For the text-containing cell, return its midpoint in (x, y) coordinate format. 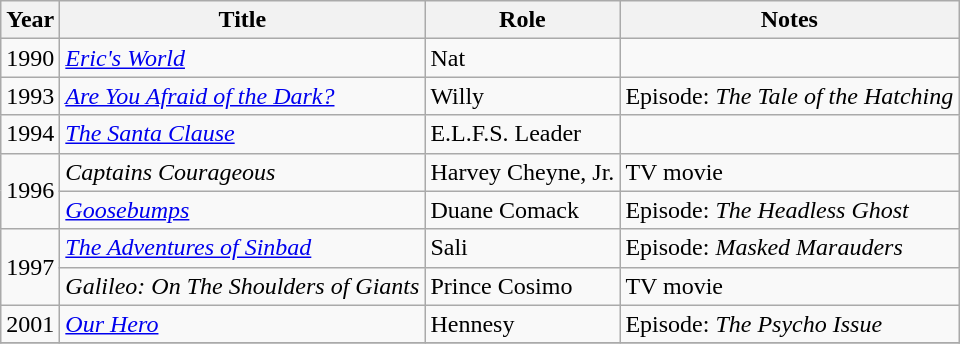
Willy (522, 96)
1994 (30, 134)
Role (522, 20)
Notes (790, 20)
Episode: The Tale of the Hatching (790, 96)
The Adventures of Sinbad (242, 248)
Hennesy (522, 324)
Eric's World (242, 58)
Title (242, 20)
1997 (30, 267)
Are You Afraid of the Dark? (242, 96)
1996 (30, 191)
Nat (522, 58)
Prince Cosimo (522, 286)
Captains Courageous (242, 172)
Episode: The Headless Ghost (790, 210)
Galileo: On The Shoulders of Giants (242, 286)
1993 (30, 96)
Year (30, 20)
1990 (30, 58)
The Santa Clause (242, 134)
E.L.F.S. Leader (522, 134)
Episode: The Psycho Issue (790, 324)
Harvey Cheyne, Jr. (522, 172)
Goosebumps (242, 210)
Duane Comack (522, 210)
Our Hero (242, 324)
2001 (30, 324)
Episode: Masked Marauders (790, 248)
Sali (522, 248)
